Find where the given text appears and provide that cell's center as [x, y] coordinate. 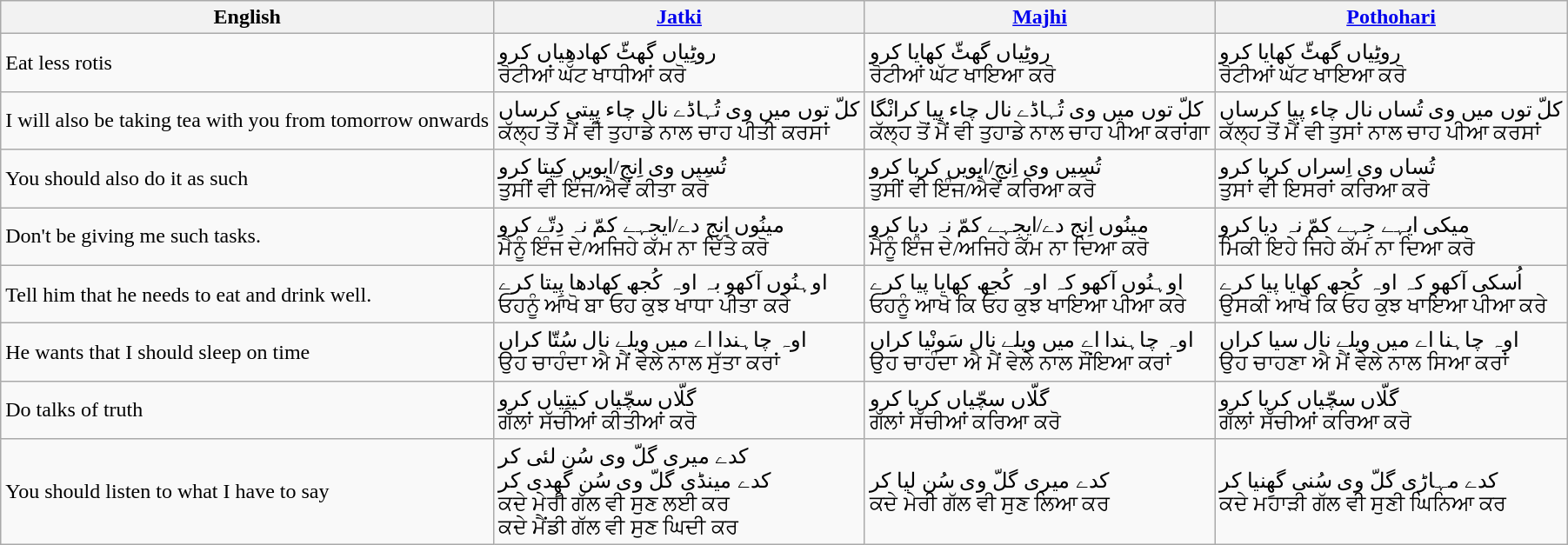
مینُوں اِنج دے/ایجِہے کمّ نہ دیا کروਮੈਨੂੰ ਇੰਜ ਦੇ/ਅਜਿਹੇ ਕੱਮ ਨਾ ਦਿਆ ਕਰੋ [1040, 236]
Pothohari [1391, 17]
You should also do it as such [247, 179]
اوہ چاہندا اے میں ویلے نال سُتّا کراںਉਹ ਚਾਹੰਦਾ ਐ ਮੈਂ ਵੇਲੇ ਨਾਲ ਸੁੱਤਾ ਕਰਾਂ [680, 353]
I will also be taking tea with you from tomorrow onwards [247, 120]
He wants that I should sleep on time [247, 353]
English [247, 17]
اوہ چاہنا اے میں ویلے نال سیا کراںਉਹ ਚਾਹਣਾ ਐ ਮੈਂ ਵੇਲੇ ਨਾਲ ਸਿਆ ਕਰਾਂ [1391, 353]
کدے میری گلّ وی سُن لئی کرکدے مینڈی گلّ وی سُن گھِدی کرਕਦੇ ਮੇਰੀ ਗੱਲ ਵੀ ਸੁਣ ਲਈ ਕਰਕਦੇ ਮੈਂਡੀ ਗੱਲ ਵੀ ਸੁਣ ਘਿਦੀ ਕਰ [680, 492]
You should listen to what I have to say [247, 492]
کدے مہاڑی گلّ وی سُنی گھِنیا کرਕਦੇ ਮਹਾੜੀ ਗੱਲ ਵੀ ਸੁਣੀ ਘਿਨਿਆ ਕਰ [1391, 492]
کلّ توں میں وی تُساں نال چاء پیا کرساںਕੱਲ੍ਹ ਤੋਂ ਮੈਂ ਵੀ ਤੁਸਾਂ ਨਾਲ ਚਾਹ ਪੀਆ ਕਰਸਾਂ [1391, 120]
Do talks of truth [247, 410]
مینُوں اِنج دے/ایجہے کمّ نہ دِتّے کروਮੈਨੂੰ ਇੰਜ ਦੇ/ਅਜਿਹੇ ਕੱਮ ਨਾ ਦਿੱਤੇ ਕਰੋ [680, 236]
اوہنُوں آکھو کہ اوہ کُجھ کھایا پیا کرےਓਹਨੂੰ ਆਖੋ ਕਿ ਓਹ ਕੁਝ ਖਾਇਆ ਪੀਆ ਕਰੇ [1040, 294]
Don't be giving me such tasks. [247, 236]
اوہنُوں آکھو بہ اوہ کُجھ کھادھا پِیتا کرےਓਹਨੂੰ ਆਖੋ ਬਾ ਓਹ ਕੁਝ ਖਾਧਾ ਪੀਤਾ ਕਰੇ [680, 294]
تُساں وی اِسراں کریا کروਤੁਸਾਂ ਵੀ ਇਸਰਾਂ ਕਰਿਆ ਕਰੋ [1391, 179]
روٹِیاں گھٹّ کھادھِیاں کروਰੋਟੀਆਂ ਘੱਟ ਖਾਧੀਆਂ ਕਰੋ [680, 63]
Majhi [1040, 17]
گلّاں سچّیاں کیتِیاں کروਗੱਲਾਂ ਸੱਚੀਆਂ ਕੀਤੀਆਂ ਕਰੋ [680, 410]
میکی ایہے جِہے کمّ نہ دیا کروਮਿਕੀ ਇਹੇ ਜਿਹੇ ਕੱਮ ਨਾ ਦਿਆ ਕਰੋ [1391, 236]
Tell him that he needs to eat and drink well. [247, 294]
کلّ توں میں وی تُہاڈے نال چاء پِیتی کرساںਕੱਲ੍ਹ ਤੋਂ ਮੈਂ ਵੀ ਤੁਹਾਡੇ ਨਾਲ ਚਾਹ ਪੀਤੀ ਕਰਸਾਂ [680, 120]
اوہ چاہندا اے میں ویلے نال سَونْیا کراںਉਹ ਚਾਹੰਦਾ ਐ ਮੈਂ ਵੇਲੇ ਨਾਲ ਸੌਂਇਆ ਕਰਾਂ [1040, 353]
کلّ توں میں وی تُہاڈے نال چاء پیا کرانْگاਕੱਲ੍ਹ ਤੋਂ ਮੈਂ ਵੀ ਤੁਹਾਡੇ ਨਾਲ ਚਾਹ ਪੀਆ ਕਰਾਂਗਾ [1040, 120]
تُسِیں وی اِنج/ایویں کریا کروਤੁਸੀਂ ਵੀ ਇੰਜ/ਐਵੇਂ ਕਰਿਆ ਕਰੋ [1040, 179]
Jatki [680, 17]
کدے میری گلّ وی سُن لیا کرਕਦੇ ਮੇਰੀ ਗੱਲ ਵੀ ਸੁਣ ਲਿਆ ਕਰ [1040, 492]
تُسِیں وی اِنج/ایویں کِیتا کروਤੁਸੀਂ ਵੀ ਇੰਜ/ਐਵੇਂ ਕੀਤਾ ਕਰੋ [680, 179]
Eat less rotis [247, 63]
اُسکی آکھو کہ اوہ کُجھ کھایا پیا کرےਉਸਕੀ ਆਖੋ ਕਿ ਓਹ ਕੁਝ ਖਾਇਆ ਪੀਆ ਕਰੇ [1391, 294]
